Search for the cell housing the specified text and yield its (x, y) center coordinate. 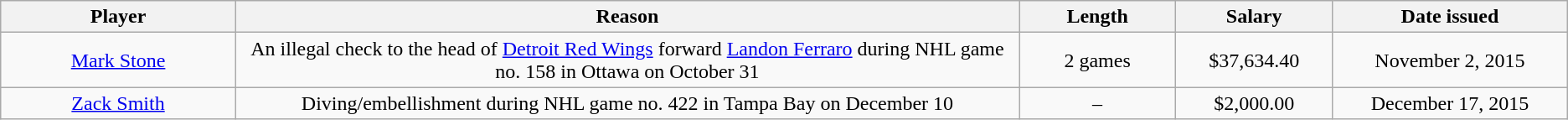
2 games (1097, 60)
December 17, 2015 (1451, 103)
An illegal check to the head of Detroit Red Wings forward Landon Ferraro during NHL game no. 158 in Ottawa on October 31 (627, 60)
Mark Stone (119, 60)
$37,634.40 (1255, 60)
Reason (627, 17)
Player (119, 17)
Salary (1255, 17)
Diving/embellishment during NHL game no. 422 in Tampa Bay on December 10 (627, 103)
Length (1097, 17)
Zack Smith (119, 103)
November 2, 2015 (1451, 60)
Date issued (1451, 17)
– (1097, 103)
$2,000.00 (1255, 103)
